For the text-containing cell, return its midpoint in (x, y) coordinate format. 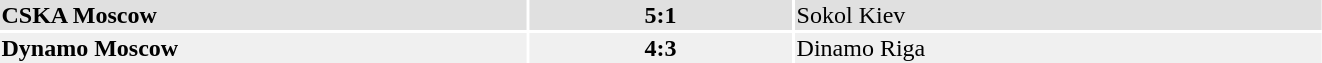
Dinamo Riga (1058, 48)
4:3 (660, 48)
5:1 (660, 15)
CSKA Moscow (263, 15)
Dynamo Moscow (263, 48)
Sokol Kiev (1058, 15)
